Locate the cell with the specified text and output its (x, y) center coordinate. 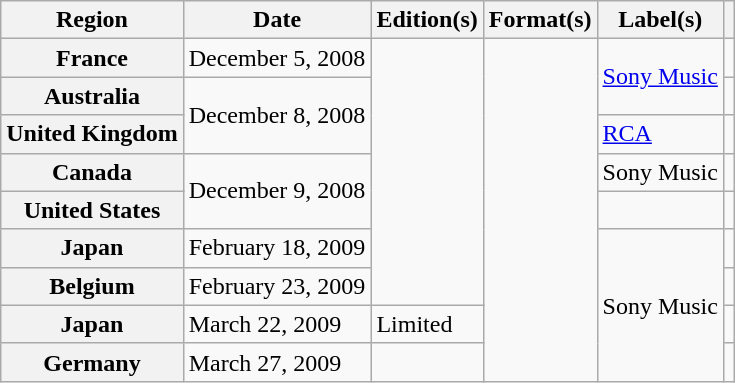
February 23, 2009 (277, 286)
February 18, 2009 (277, 248)
March 27, 2009 (277, 362)
United States (92, 210)
Format(s) (540, 20)
Edition(s) (427, 20)
France (92, 58)
Australia (92, 96)
December 9, 2008 (277, 191)
Region (92, 20)
March 22, 2009 (277, 324)
Limited (427, 324)
December 8, 2008 (277, 115)
Belgium (92, 286)
Label(s) (660, 20)
December 5, 2008 (277, 58)
Canada (92, 172)
United Kingdom (92, 134)
RCA (660, 134)
Germany (92, 362)
Date (277, 20)
